Scan for the cell matching the given text and deliver its (X, Y) coordinate at center. 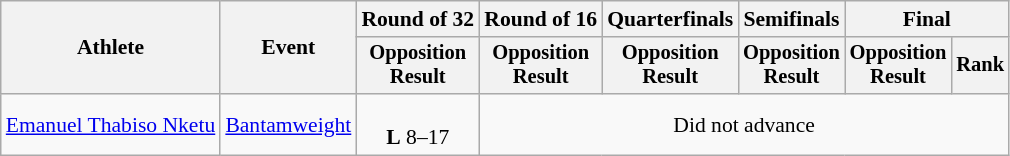
Emanuel Thabiso Nketu (111, 124)
Final (927, 19)
Bantamweight (288, 124)
Quarterfinals (670, 19)
Did not advance (744, 124)
Event (288, 48)
Athlete (111, 48)
L 8–17 (418, 124)
Semifinals (792, 19)
Rank (980, 66)
Round of 16 (540, 19)
Round of 32 (418, 19)
